Pinpoint the cell where the given text exists, returning its [x, y] midpoint coordinate. 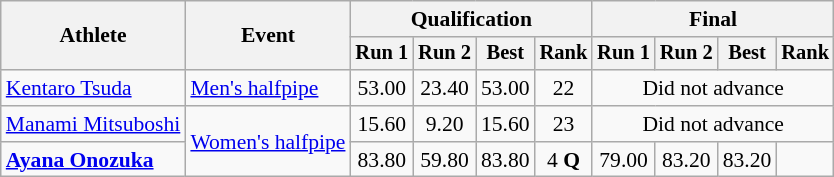
Qualification [472, 19]
Final [713, 19]
Event [268, 36]
23 [564, 124]
22 [564, 88]
Athlete [94, 36]
Kentaro Tsuda [94, 88]
Men's halfpipe [268, 88]
9.20 [444, 124]
Women's halfpipe [268, 142]
Manami Mitsuboshi [94, 124]
23.40 [444, 88]
